Return the (X, Y) coordinate for the center point of the cell that contains the specified text.  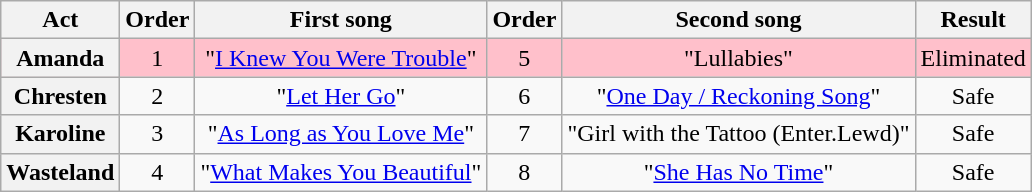
First song (341, 20)
"Let Her Go" (341, 96)
1 (158, 58)
Act (60, 20)
"As Long as You Love Me" (341, 134)
Amanda (60, 58)
7 (524, 134)
Result (973, 20)
4 (158, 172)
2 (158, 96)
8 (524, 172)
3 (158, 134)
Chresten (60, 96)
Karoline (60, 134)
Eliminated (973, 58)
5 (524, 58)
"What Makes You Beautiful" (341, 172)
"Lullabies" (738, 58)
6 (524, 96)
"She Has No Time" (738, 172)
Wasteland (60, 172)
"Girl with the Tattoo (Enter.Lewd)" (738, 134)
"One Day / Reckoning Song" (738, 96)
"I Knew You Were Trouble" (341, 58)
Second song (738, 20)
